Determine the [x, y] coordinate at the center of the cell enclosing the given text.  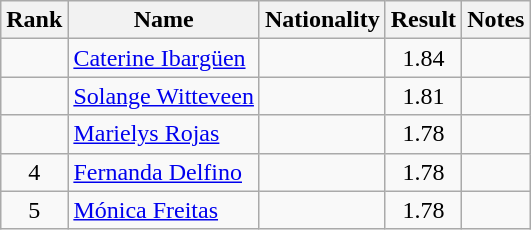
Rank [34, 20]
Mónica Freitas [164, 210]
5 [34, 210]
1.84 [423, 58]
Solange Witteveen [164, 96]
Result [423, 20]
Marielys Rojas [164, 134]
Notes [496, 20]
Nationality [322, 20]
Caterine Ibargüen [164, 58]
Name [164, 20]
4 [34, 172]
Fernanda Delfino [164, 172]
1.81 [423, 96]
